Pinpoint the cell where the given text exists, returning its [x, y] midpoint coordinate. 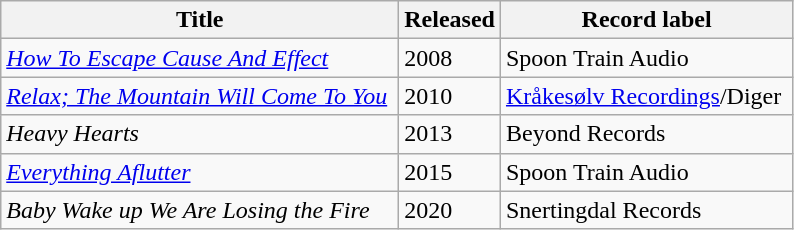
Title [200, 20]
How To Escape Cause And Effect [200, 58]
Beyond Records [646, 134]
Snertingdal Records [646, 210]
2010 [450, 96]
2013 [450, 134]
Relax; The Mountain Will Come To You [200, 96]
Baby Wake up We Are Losing the Fire [200, 210]
Kråkesølv Recordings/Diger [646, 96]
2020 [450, 210]
2015 [450, 172]
Record label [646, 20]
Everything Aflutter [200, 172]
Heavy Hearts [200, 134]
Released [450, 20]
2008 [450, 58]
